Search for the cell housing the specified text and yield its [x, y] center coordinate. 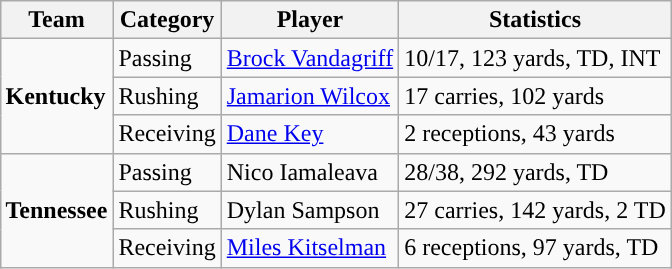
10/17, 123 yards, TD, INT [536, 58]
Kentucky [56, 96]
Player [310, 20]
Tennessee [56, 210]
17 carries, 102 yards [536, 96]
27 carries, 142 yards, 2 TD [536, 210]
Miles Kitselman [310, 248]
6 receptions, 97 yards, TD [536, 248]
28/38, 292 yards, TD [536, 172]
Brock Vandagriff [310, 58]
Nico Iamaleava [310, 172]
Dane Key [310, 134]
Category [167, 20]
2 receptions, 43 yards [536, 134]
Statistics [536, 20]
Jamarion Wilcox [310, 96]
Dylan Sampson [310, 210]
Team [56, 20]
